For the text-containing cell, return its midpoint in [X, Y] coordinate format. 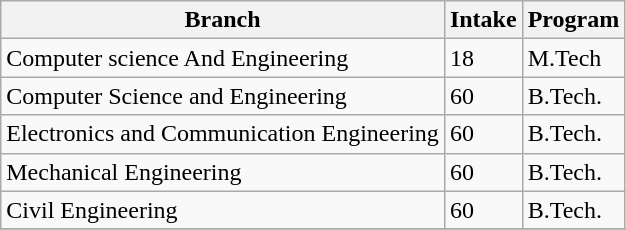
Civil Engineering [223, 210]
Computer Science and Engineering [223, 96]
Program [574, 20]
Mechanical Engineering [223, 172]
18 [483, 58]
Computer science And Engineering [223, 58]
Electronics and Communication Engineering [223, 134]
M.Tech [574, 58]
Branch [223, 20]
Intake [483, 20]
